Locate the cell with the specified text and output its (X, Y) center coordinate. 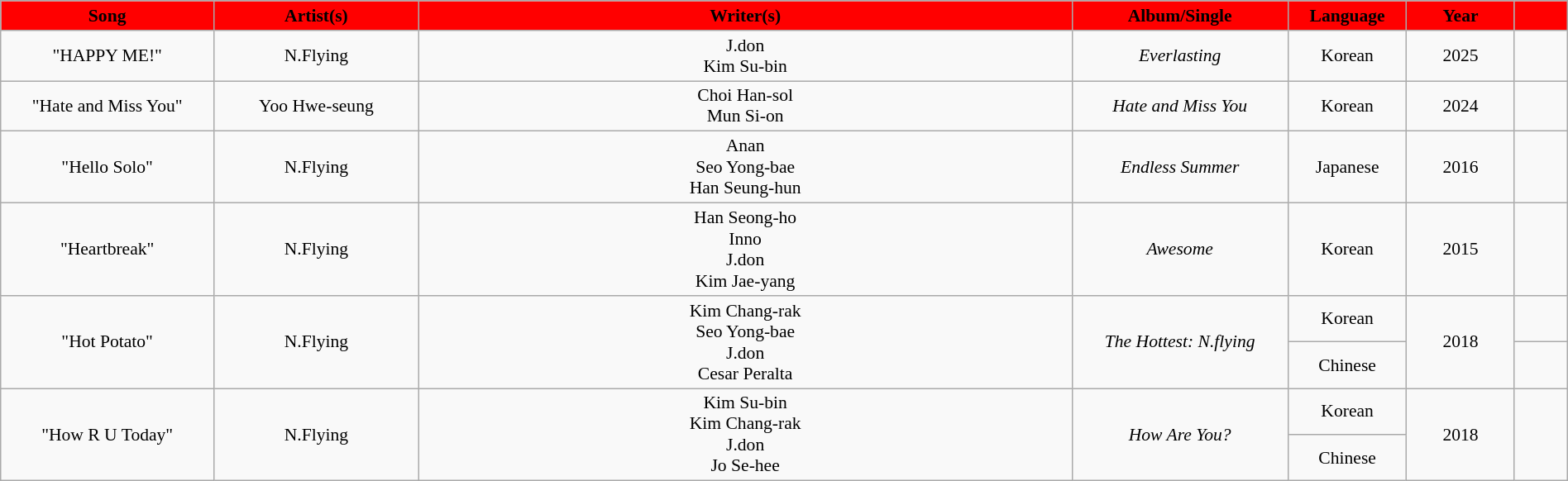
Artist(s) (317, 16)
Hate and Miss You (1179, 106)
J.don Kim Su-bin (745, 55)
"Hello Solo" (108, 167)
"Heartbreak" (108, 249)
Endless Summer (1179, 167)
"Hot Potato" (108, 341)
Kim Chang-rak Seo Yong-bae J.don Cesar Peralta (745, 341)
How Are You? (1179, 435)
Language (1347, 16)
The Hottest: N.flying (1179, 341)
Album/Single (1179, 16)
"Hate and Miss You" (108, 106)
2024 (1460, 106)
Anan Seo Yong-bae Han Seung-hun (745, 167)
Song (108, 16)
"How R U Today" (108, 435)
Japanese (1347, 167)
2016 (1460, 167)
Yoo Hwe-seung (317, 106)
2025 (1460, 55)
Awesome (1179, 249)
Choi Han-sol Mun Si-on (745, 106)
Kim Su-bin Kim Chang-rak J.don Jo Se-hee (745, 435)
Everlasting (1179, 55)
Writer(s) (745, 16)
"HAPPY ME!" (108, 55)
Han Seong-ho Inno J.don Kim Jae-yang (745, 249)
2015 (1460, 249)
Year (1460, 16)
